Identify which cell holds the provided text, then report its (x, y) central coordinate. 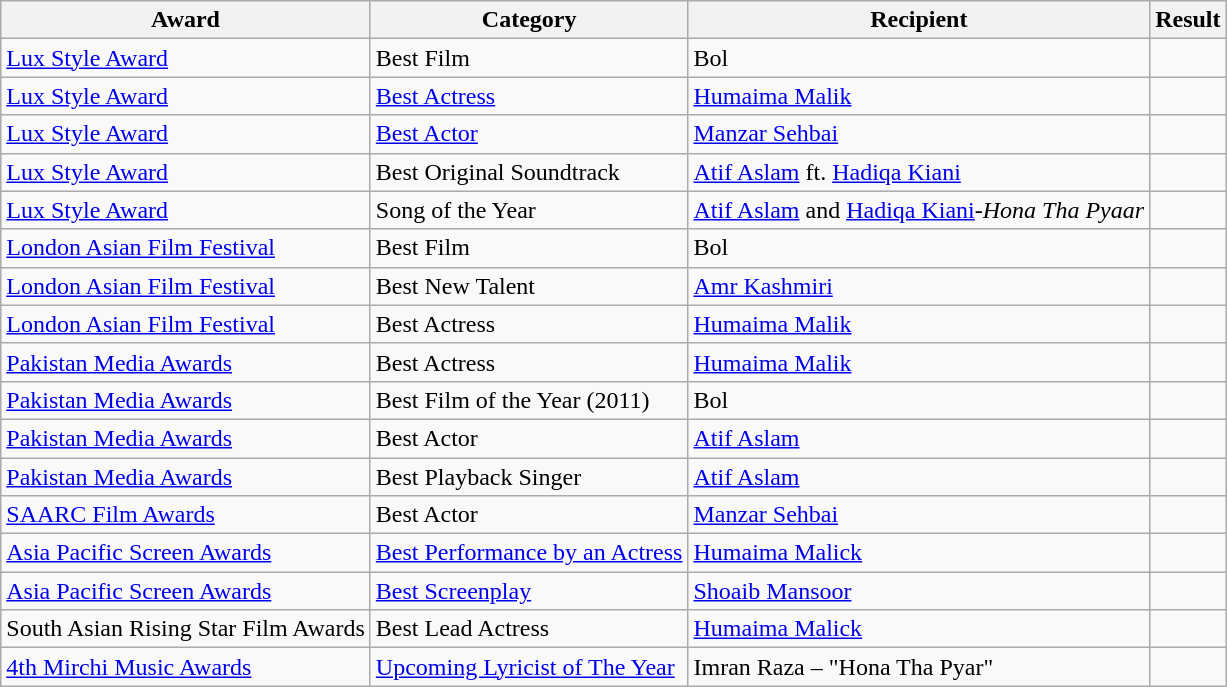
Song of the Year (529, 210)
Best Lead Actress (529, 629)
Best New Talent (529, 286)
Award (186, 20)
4th Mirchi Music Awards (186, 667)
SAARC Film Awards (186, 515)
Recipient (919, 20)
Best Film of the Year (2011) (529, 400)
Best Screenplay (529, 591)
South Asian Rising Star Film Awards (186, 629)
Imran Raza – "Hona Tha Pyar" (919, 667)
Amr Kashmiri (919, 286)
Best Performance by an Actress (529, 553)
Atif Aslam ft. Hadiqa Kiani (919, 172)
Atif Aslam and Hadiqa Kiani-Hona Tha Pyaar (919, 210)
Best Original Soundtrack (529, 172)
Result (1188, 20)
Upcoming Lyricist of The Year (529, 667)
Shoaib Mansoor (919, 591)
Best Playback Singer (529, 477)
Category (529, 20)
